Locate the cell with the specified text and output its [X, Y] center coordinate. 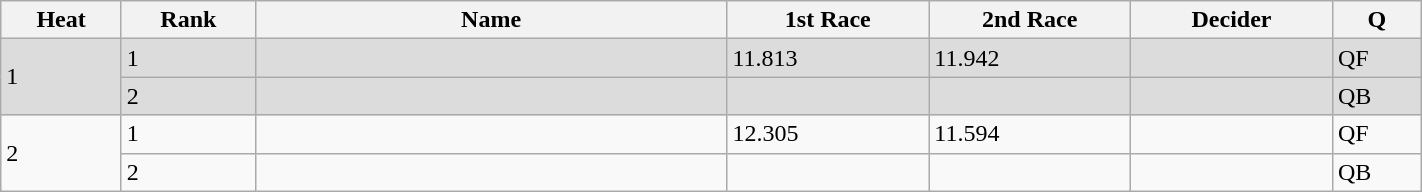
Q [1376, 20]
11.942 [1030, 58]
2nd Race [1030, 20]
11.813 [828, 58]
Heat [62, 20]
1st Race [828, 20]
Decider [1232, 20]
Name [491, 20]
Rank [188, 20]
12.305 [828, 134]
11.594 [1030, 134]
